Scan for the cell matching the given text and deliver its (X, Y) coordinate at center. 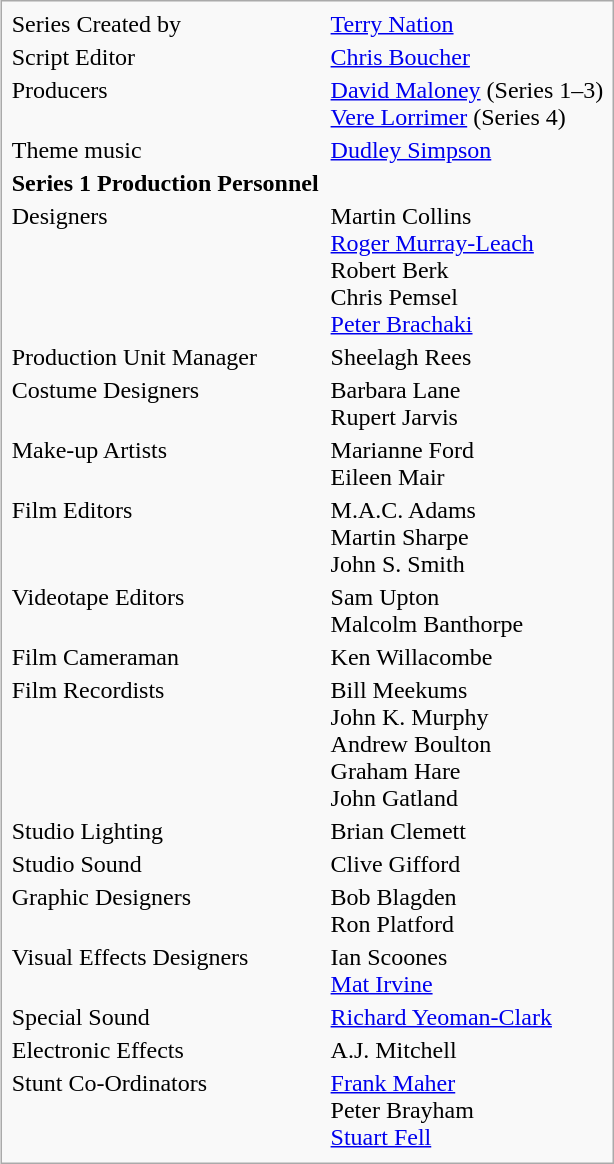
Sheelagh Rees (467, 357)
Frank Maher Peter Brayham Stuart Fell (467, 1110)
Theme music (165, 150)
Ian Scoones Mat Irvine (467, 970)
Series Created by (165, 24)
Dudley Simpson (467, 150)
Film Cameraman (165, 657)
Stunt Co-Ordinators (165, 1110)
Electronic Effects (165, 1050)
Graphic Designers (165, 910)
Bill Meekums John K. Murphy Andrew Boulton Graham Hare John Gatland (467, 744)
Bob Blagden Ron Platford (467, 910)
Script Editor (165, 57)
Special Sound (165, 1017)
M.A.C. Adams Martin Sharpe John S. Smith (467, 537)
Clive Gifford (467, 864)
Martin Collins Roger Murray-Leach Robert Berk Chris Pemsel Peter Brachaki (467, 270)
Film Recordists (165, 744)
Production Unit Manager (165, 357)
Make-up Artists (165, 464)
Marianne Ford Eileen Mair (467, 464)
A.J. Mitchell (467, 1050)
Series 1 Production Personnel (165, 183)
Chris Boucher (467, 57)
Producers (165, 104)
Designers (165, 270)
Film Editors (165, 537)
Studio Sound (165, 864)
Videotape Editors (165, 610)
Brian Clemett (467, 831)
Studio Lighting (165, 831)
Richard Yeoman-Clark (467, 1017)
Terry Nation (467, 24)
David Maloney (Series 1–3) Vere Lorrimer (Series 4) (467, 104)
Costume Designers (165, 404)
Visual Effects Designers (165, 970)
Barbara Lane Rupert Jarvis (467, 404)
Sam Upton Malcolm Banthorpe (467, 610)
Ken Willacombe (467, 657)
